Determine the (x, y) coordinate at the center of the cell enclosing the given text.  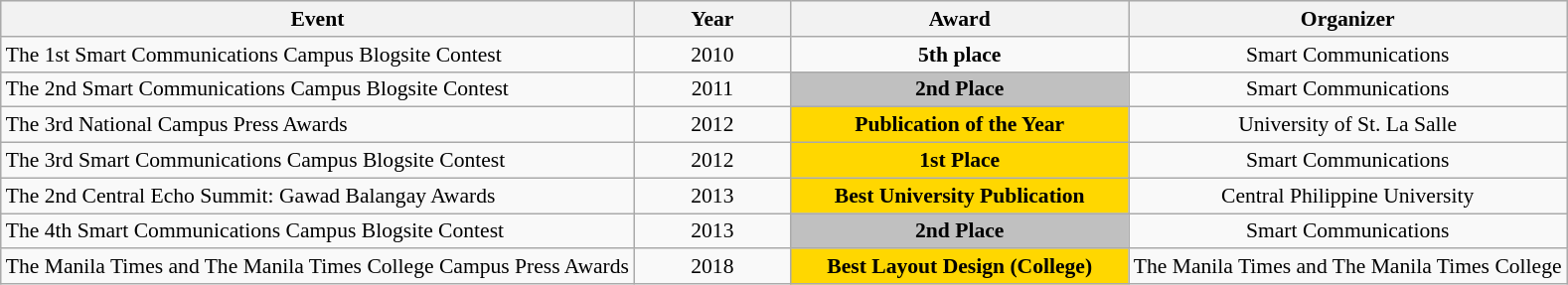
1st Place (960, 161)
Event (318, 19)
The Manila Times and The Manila Times College (1347, 267)
The 4th Smart Communications Campus Blogsite Contest (318, 231)
2018 (712, 267)
The 3rd National Campus Press Awards (318, 125)
2010 (712, 55)
The Manila Times and The Manila Times College Campus Press Awards (318, 267)
Publication of the Year (960, 125)
Year (712, 19)
The 2nd Smart Communications Campus Blogsite Contest (318, 89)
The 3rd Smart Communications Campus Blogsite Contest (318, 161)
2011 (712, 89)
Central Philippine University (1347, 196)
Organizer (1347, 19)
The 2nd Central Echo Summit: Gawad Balangay Awards (318, 196)
5th place (960, 55)
University of St. La Salle (1347, 125)
Award (960, 19)
Best Layout Design (College) (960, 267)
Best University Publication (960, 196)
The 1st Smart Communications Campus Blogsite Contest (318, 55)
